Provide the [x, y] coordinate of the cell's center where the given text is located.  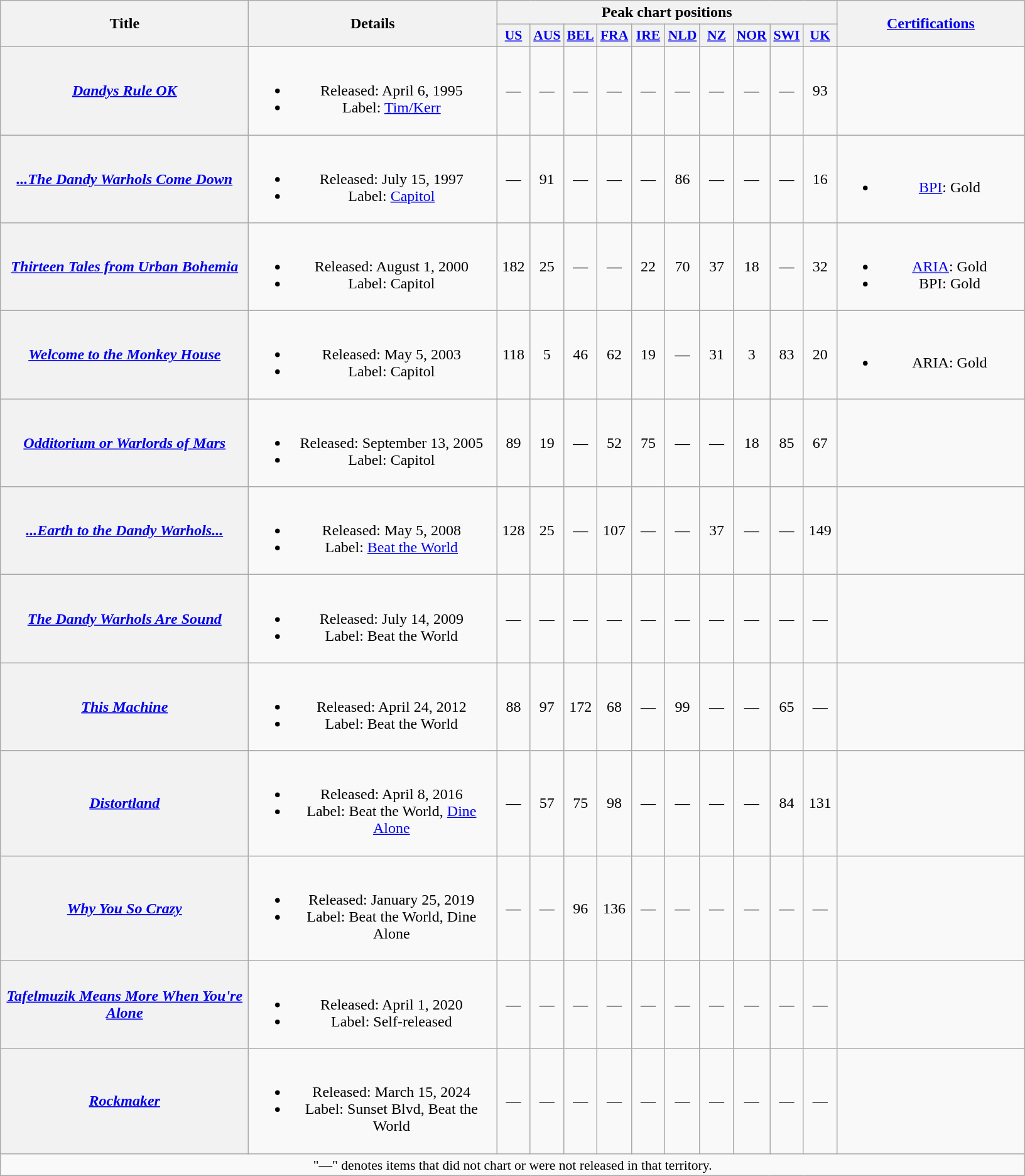
Certifications [931, 24]
32 [820, 267]
...Earth to the Dandy Warhols... [124, 531]
FRA [614, 36]
118 [514, 355]
Title [124, 24]
Released: April 24, 2012Label: Beat the World [373, 707]
...The Dandy Warhols Come Down [124, 178]
20 [820, 355]
31 [716, 355]
BPI: Gold [931, 178]
US [514, 36]
Why You So Crazy [124, 908]
93 [820, 90]
85 [786, 443]
Peak chart positions [667, 13]
Rockmaker [124, 1101]
86 [683, 178]
Released: August 1, 2000Label: Capitol [373, 267]
16 [820, 178]
AUS [546, 36]
Distortland [124, 803]
84 [786, 803]
62 [614, 355]
ARIA: Gold [931, 355]
Released: May 5, 2003Label: Capitol [373, 355]
22 [648, 267]
Welcome to the Monkey House [124, 355]
NOR [752, 36]
91 [546, 178]
Released: September 13, 2005Label: Capitol [373, 443]
"—" denotes items that did not chart or were not released in that territory. [512, 1165]
Released: May 5, 2008Label: Beat the World [373, 531]
Thirteen Tales from Urban Bohemia [124, 267]
Released: July 14, 2009Label: Beat the World [373, 619]
88 [514, 707]
5 [546, 355]
70 [683, 267]
BEL [580, 36]
128 [514, 531]
NZ [716, 36]
98 [614, 803]
Tafelmuzik Means More When You're Alone [124, 1004]
NLD [683, 36]
3 [752, 355]
68 [614, 707]
SWI [786, 36]
99 [683, 707]
182 [514, 267]
UK [820, 36]
97 [546, 707]
89 [514, 443]
96 [580, 908]
107 [614, 531]
This Machine [124, 707]
Released: April 6, 1995Label: Tim/Kerr [373, 90]
Dandys Rule OK [124, 90]
67 [820, 443]
136 [614, 908]
52 [614, 443]
Odditorium or Warlords of Mars [124, 443]
Released: January 25, 2019Label: Beat the World, Dine Alone [373, 908]
57 [546, 803]
83 [786, 355]
Released: April 8, 2016Label: Beat the World, Dine Alone [373, 803]
Details [373, 24]
65 [786, 707]
131 [820, 803]
Released: April 1, 2020Label: Self-released [373, 1004]
IRE [648, 36]
172 [580, 707]
The Dandy Warhols Are Sound [124, 619]
ARIA: GoldBPI: Gold [931, 267]
46 [580, 355]
Released: March 15, 2024Label: Sunset Blvd, Beat the World [373, 1101]
Released: July 15, 1997Label: Capitol [373, 178]
149 [820, 531]
